Pinpoint the cell where the given text exists, returning its [x, y] midpoint coordinate. 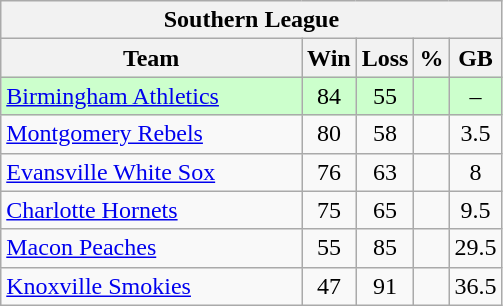
Birmingham Athletics [152, 96]
Loss [385, 58]
85 [385, 248]
Team [152, 58]
76 [330, 172]
58 [385, 134]
3.5 [476, 134]
65 [385, 210]
8 [476, 172]
75 [330, 210]
80 [330, 134]
Charlotte Hornets [152, 210]
91 [385, 286]
63 [385, 172]
Evansville White Sox [152, 172]
Macon Peaches [152, 248]
Montgomery Rebels [152, 134]
Knoxville Smokies [152, 286]
% [432, 58]
GB [476, 58]
84 [330, 96]
– [476, 96]
47 [330, 286]
Southern League [252, 20]
29.5 [476, 248]
36.5 [476, 286]
9.5 [476, 210]
Win [330, 58]
